Identify which cell holds the provided text, then report its (X, Y) central coordinate. 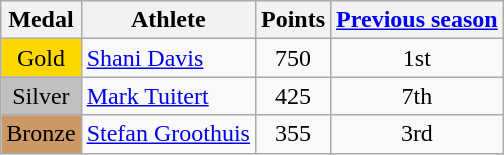
Silver (41, 96)
425 (292, 96)
355 (292, 134)
Mark Tuitert (168, 96)
Bronze (41, 134)
Stefan Groothuis (168, 134)
7th (418, 96)
Previous season (418, 20)
Gold (41, 58)
750 (292, 58)
Shani Davis (168, 58)
Athlete (168, 20)
Medal (41, 20)
1st (418, 58)
Points (292, 20)
3rd (418, 134)
